Find where the given text appears and provide that cell's center as (X, Y) coordinate. 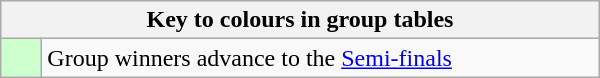
Key to colours in group tables (300, 20)
Group winners advance to the Semi-finals (320, 58)
